Pinpoint the cell where the given text exists, returning its (X, Y) midpoint coordinate. 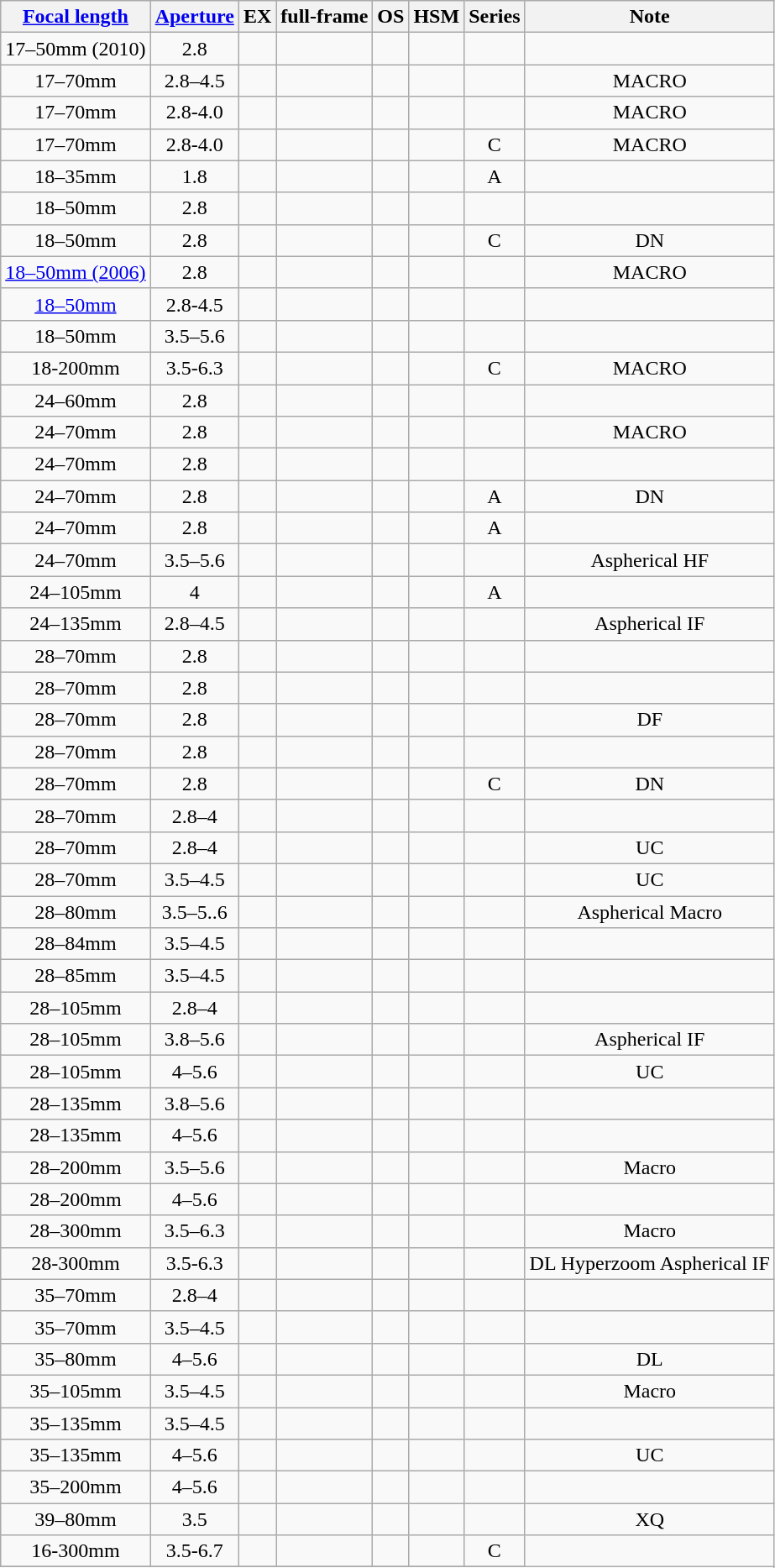
DL Hyperzoom Aspherical IF (650, 1263)
16-300mm (76, 1551)
28–84mm (76, 944)
17–50mm (2010) (76, 49)
28–80mm (76, 911)
18-200mm (76, 368)
18–35mm (76, 176)
DL (650, 1359)
28–85mm (76, 976)
Focal length (76, 17)
35–200mm (76, 1487)
1.8 (195, 176)
DF (650, 720)
35–105mm (76, 1391)
28-300mm (76, 1263)
full-frame (324, 17)
HSM (437, 17)
Aspherical HF (650, 560)
3.5–5..6 (195, 911)
35–80mm (76, 1359)
24–60mm (76, 401)
3.5–6.3 (195, 1231)
EX (257, 17)
24–105mm (76, 592)
2.8-4.5 (195, 304)
3.5 (195, 1519)
39–80mm (76, 1519)
18–50mm (2006) (76, 272)
Aperture (195, 17)
4 (195, 592)
OS (391, 17)
28–300mm (76, 1231)
3.5-6.7 (195, 1551)
XQ (650, 1519)
Series (495, 17)
Aspherical Macro (650, 911)
Note (650, 17)
24–135mm (76, 624)
